Search for the cell housing the specified text and yield its (x, y) center coordinate. 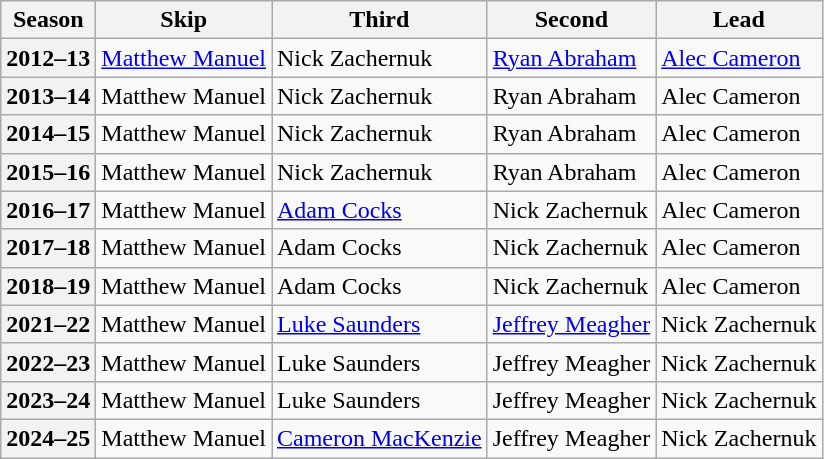
2013–14 (48, 96)
2016–17 (48, 210)
Second (572, 20)
2023–24 (48, 400)
Third (380, 20)
2022–23 (48, 362)
Skip (184, 20)
2012–13 (48, 58)
Cameron MacKenzie (380, 438)
2024–25 (48, 438)
2015–16 (48, 172)
2021–22 (48, 324)
Lead (739, 20)
2018–19 (48, 286)
2014–15 (48, 134)
Season (48, 20)
2017–18 (48, 248)
